From the cell containing the given text, extract its center point as [x, y] coordinate. 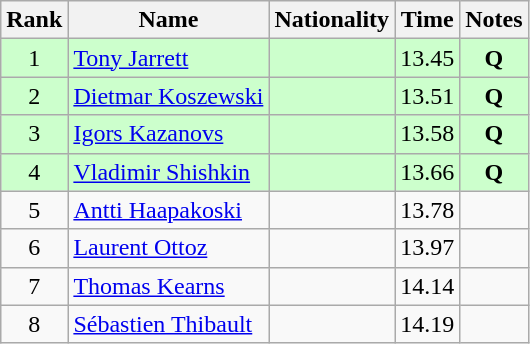
Sébastien Thibault [168, 324]
Nationality [332, 20]
Name [168, 20]
1 [34, 58]
7 [34, 286]
8 [34, 324]
13.66 [428, 172]
Thomas Kearns [168, 286]
14.14 [428, 286]
Dietmar Koszewski [168, 96]
Laurent Ottoz [168, 248]
Antti Haapakoski [168, 210]
5 [34, 210]
13.58 [428, 134]
13.97 [428, 248]
Tony Jarrett [168, 58]
3 [34, 134]
13.45 [428, 58]
Vladimir Shishkin [168, 172]
Time [428, 20]
4 [34, 172]
Rank [34, 20]
2 [34, 96]
Igors Kazanovs [168, 134]
13.78 [428, 210]
13.51 [428, 96]
Notes [494, 20]
6 [34, 248]
14.19 [428, 324]
